Locate the cell with the specified text and output its (x, y) center coordinate. 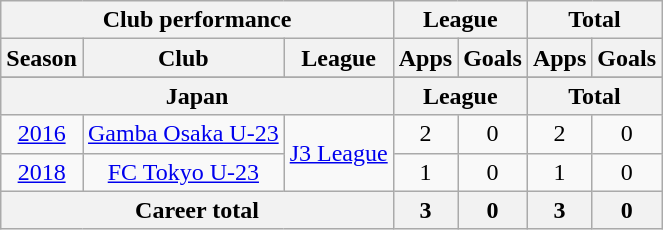
2016 (42, 134)
2018 (42, 172)
FC Tokyo U-23 (183, 172)
Season (42, 58)
Club (183, 58)
Career total (197, 210)
Japan (197, 96)
J3 League (338, 153)
Gamba Osaka U-23 (183, 134)
Club performance (197, 20)
